From the cell containing the given text, extract its center point as (X, Y) coordinate. 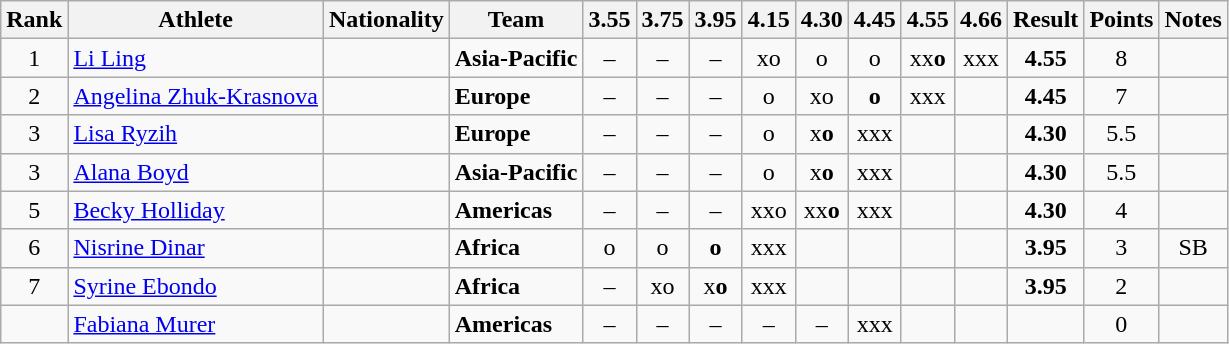
3.75 (662, 20)
Nationality (387, 20)
5 (34, 210)
Angelina Zhuk-Krasnova (196, 96)
6 (34, 248)
Result (1045, 20)
4 (1122, 210)
Points (1122, 20)
Fabiana Murer (196, 324)
Alana Boyd (196, 172)
Team (516, 20)
Athlete (196, 20)
0 (1122, 324)
3.55 (610, 20)
8 (1122, 58)
Becky Holliday (196, 210)
Lisa Ryzih (196, 134)
Syrine Ebondo (196, 286)
Nisrine Dinar (196, 248)
4.15 (768, 20)
Notes (1193, 20)
4.66 (980, 20)
Rank (34, 20)
Li Ling (196, 58)
SB (1193, 248)
1 (34, 58)
